Determine the (X, Y) coordinate at the center of the cell enclosing the given text.  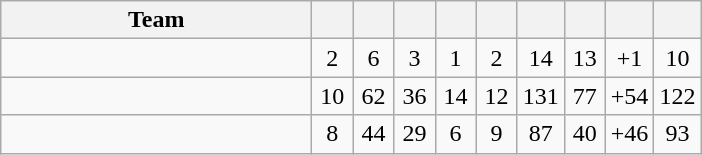
29 (414, 134)
62 (374, 96)
Team (156, 20)
122 (678, 96)
12 (496, 96)
77 (584, 96)
44 (374, 134)
3 (414, 58)
+46 (630, 134)
13 (584, 58)
36 (414, 96)
40 (584, 134)
8 (332, 134)
93 (678, 134)
+54 (630, 96)
1 (456, 58)
9 (496, 134)
131 (540, 96)
87 (540, 134)
+1 (630, 58)
